Locate the cell with the specified text and output its [X, Y] center coordinate. 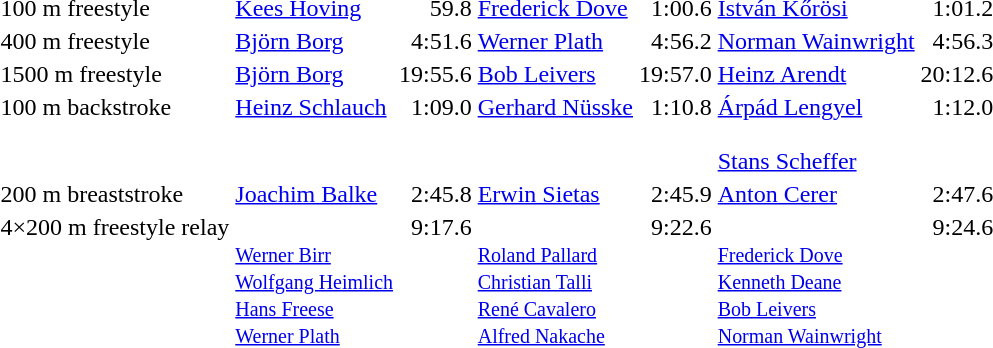
Anton Cerer [816, 194]
Werner Plath [555, 41]
Bob Leivers [555, 74]
Heinz Schlauch [314, 134]
1:10.8 [676, 134]
19:55.6 [436, 74]
Erwin Sietas [555, 194]
Norman Wainwright [816, 41]
Gerhard Nüsske [555, 134]
4:56.2 [676, 41]
Árpád LengyelStans Scheffer [816, 134]
4:51.6 [436, 41]
2:45.8 [436, 194]
Joachim Balke [314, 194]
1:09.0 [436, 134]
19:57.0 [676, 74]
2:45.9 [676, 194]
Heinz Arendt [816, 74]
